Locate the cell with the specified text and output its (x, y) center coordinate. 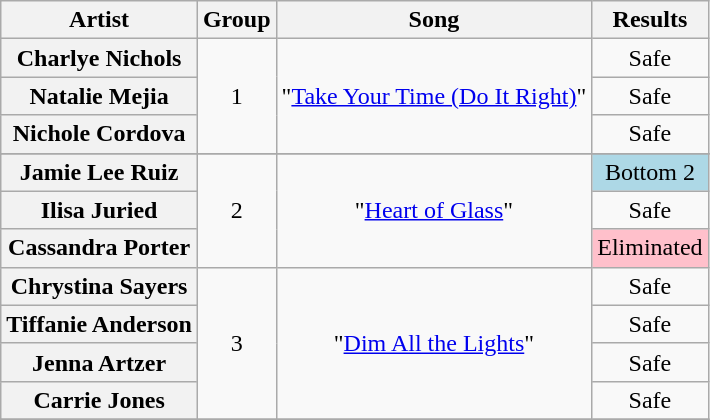
Jenna Artzer (100, 362)
Tiffanie Anderson (100, 324)
Jamie Lee Ruiz (100, 172)
Eliminated (650, 248)
"Take Your Time (Do It Right)" (434, 96)
3 (236, 343)
Carrie Jones (100, 400)
"Dim All the Lights" (434, 343)
Song (434, 20)
"Heart of Glass" (434, 210)
Nichole Cordova (100, 134)
Group (236, 20)
2 (236, 210)
Artist (100, 20)
Bottom 2 (650, 172)
Results (650, 20)
Charlye Nichols (100, 58)
Natalie Mejia (100, 96)
1 (236, 96)
Ilisa Juried (100, 210)
Chrystina Sayers (100, 286)
Cassandra Porter (100, 248)
